Extract the (x, y) coordinate from the center of the cell holding the provided text.  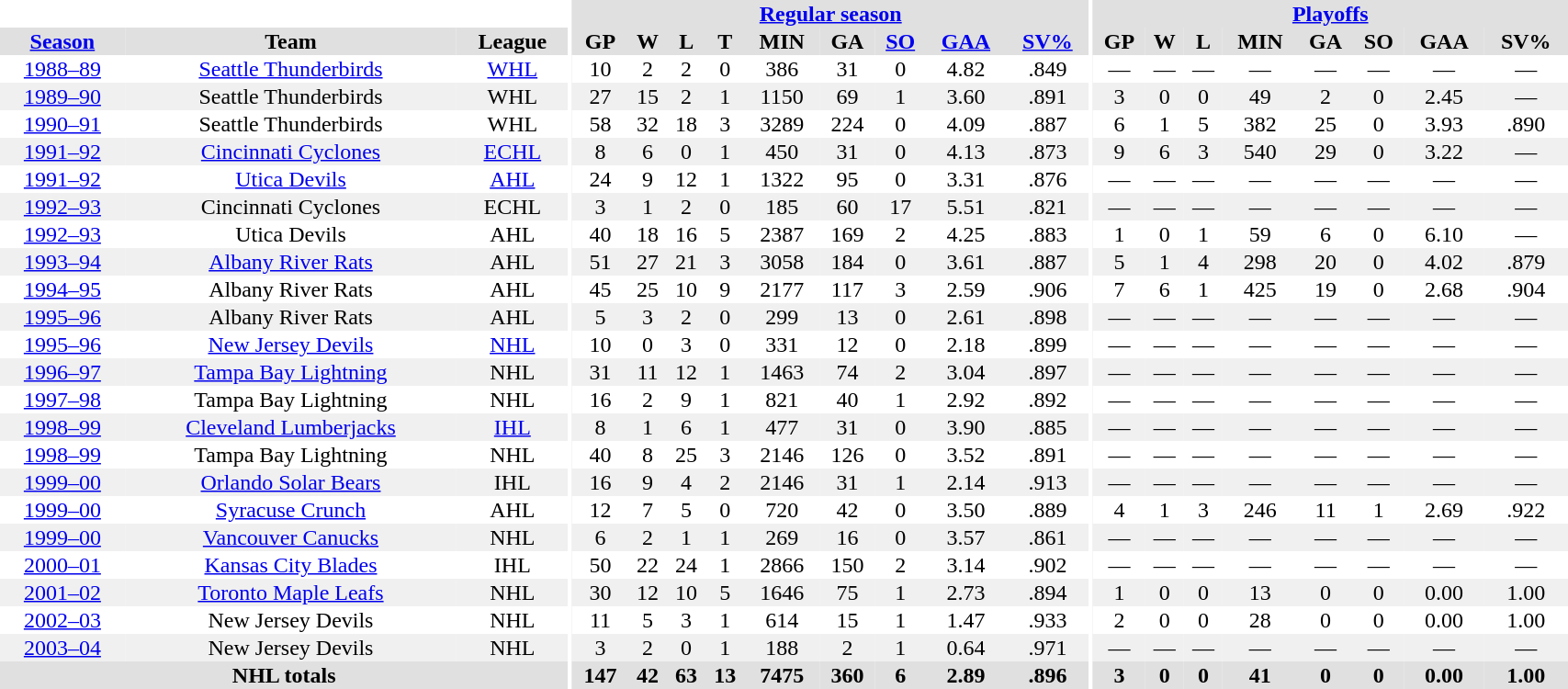
League (513, 41)
7475 (782, 675)
2.61 (965, 317)
1322 (782, 179)
.894 (1047, 593)
1993–94 (62, 262)
Regular season (830, 14)
Toronto Maple Leafs (290, 593)
299 (782, 317)
3.22 (1444, 152)
20 (1326, 262)
3.31 (965, 179)
.913 (1047, 482)
147 (601, 675)
.899 (1047, 344)
4.82 (965, 69)
2001–02 (62, 593)
386 (782, 69)
.821 (1047, 207)
3.04 (965, 372)
Kansas City Blades (290, 565)
1150 (782, 96)
3.14 (965, 565)
3.52 (965, 455)
28 (1260, 620)
95 (847, 179)
1996–97 (62, 372)
75 (847, 593)
41 (1260, 675)
3058 (782, 262)
.904 (1526, 289)
2.59 (965, 289)
45 (601, 289)
51 (601, 262)
540 (1260, 152)
2387 (782, 234)
Season (62, 41)
4.13 (965, 152)
Vancouver Canucks (290, 537)
1994–95 (62, 289)
3.57 (965, 537)
2.89 (965, 675)
2.14 (965, 482)
169 (847, 234)
2002–03 (62, 620)
29 (1326, 152)
T (725, 41)
4.25 (965, 234)
6.10 (1444, 234)
Team (290, 41)
3.50 (965, 510)
360 (847, 675)
58 (601, 124)
.902 (1047, 565)
2.18 (965, 344)
.890 (1526, 124)
.879 (1526, 262)
224 (847, 124)
3.90 (965, 427)
2000–01 (62, 565)
2177 (782, 289)
17 (900, 207)
Syracuse Crunch (290, 510)
821 (782, 400)
.898 (1047, 317)
.971 (1047, 648)
1646 (782, 593)
.922 (1526, 510)
59 (1260, 234)
188 (782, 648)
49 (1260, 96)
246 (1260, 510)
185 (782, 207)
Playoffs (1330, 14)
720 (782, 510)
.933 (1047, 620)
1997–98 (62, 400)
184 (847, 262)
.876 (1047, 179)
.883 (1047, 234)
2.92 (965, 400)
60 (847, 207)
2866 (782, 565)
Orlando Solar Bears (290, 482)
NHL totals (284, 675)
2.68 (1444, 289)
2003–04 (62, 648)
.889 (1047, 510)
63 (686, 675)
.892 (1047, 400)
2.45 (1444, 96)
1989–90 (62, 96)
19 (1326, 289)
32 (648, 124)
331 (782, 344)
3289 (782, 124)
.896 (1047, 675)
117 (847, 289)
4.09 (965, 124)
382 (1260, 124)
126 (847, 455)
.849 (1047, 69)
3.61 (965, 262)
.897 (1047, 372)
Cleveland Lumberjacks (290, 427)
450 (782, 152)
2.73 (965, 593)
.861 (1047, 537)
.906 (1047, 289)
30 (601, 593)
298 (1260, 262)
.885 (1047, 427)
3.60 (965, 96)
69 (847, 96)
150 (847, 565)
2.69 (1444, 510)
269 (782, 537)
3.93 (1444, 124)
5.51 (965, 207)
22 (648, 565)
1.47 (965, 620)
1990–91 (62, 124)
21 (686, 262)
614 (782, 620)
0.64 (965, 648)
1988–89 (62, 69)
477 (782, 427)
1463 (782, 372)
50 (601, 565)
74 (847, 372)
425 (1260, 289)
.873 (1047, 152)
4.02 (1444, 262)
